Provide the [x, y] coordinate of the cell's center where the given text is located.  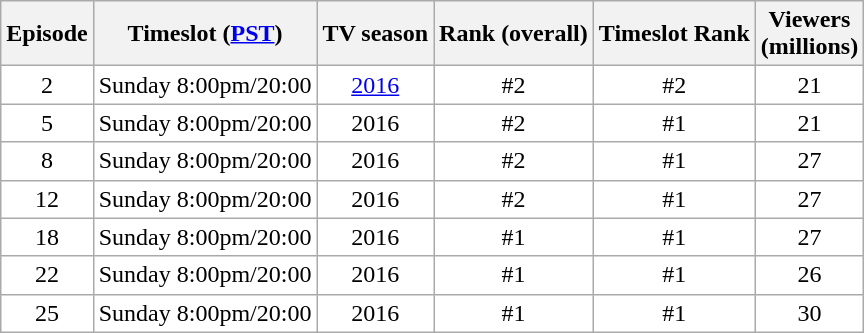
12 [47, 199]
TV season [376, 34]
22 [47, 275]
Rank (overall) [514, 34]
5 [47, 123]
26 [809, 275]
Episode [47, 34]
2 [47, 85]
Timeslot (PST) [205, 34]
30 [809, 313]
25 [47, 313]
Viewers(millions) [809, 34]
Timeslot Rank [674, 34]
8 [47, 161]
18 [47, 237]
